Capture the cell that displays the provided text and extract its (x, y) central coordinate. 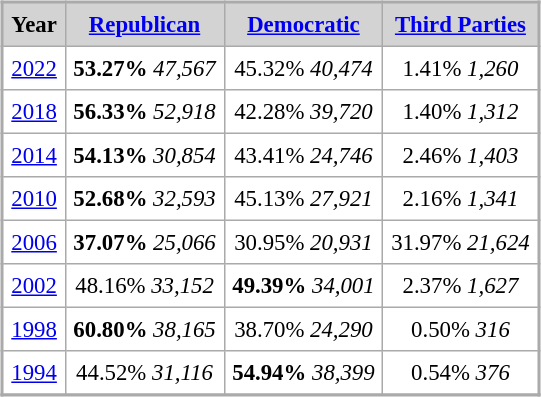
53.27% 47,567 (144, 69)
2.16% 1,341 (461, 199)
31.97% 21,624 (461, 243)
52.68% 32,593 (144, 199)
54.13% 30,854 (144, 156)
49.39% 34,001 (304, 286)
45.32% 40,474 (304, 69)
38.70% 24,290 (304, 330)
56.33% 52,918 (144, 112)
2.46% 1,403 (461, 156)
30.95% 20,931 (304, 243)
2002 (34, 286)
1994 (34, 373)
60.80% 38,165 (144, 330)
Year (34, 24)
1.40% 1,312 (461, 112)
0.50% 316 (461, 330)
44.52% 31,116 (144, 373)
2014 (34, 156)
Democratic (304, 24)
2006 (34, 243)
42.28% 39,720 (304, 112)
2018 (34, 112)
54.94% 38,399 (304, 373)
43.41% 24,746 (304, 156)
2010 (34, 199)
1.41% 1,260 (461, 69)
2022 (34, 69)
Republican (144, 24)
1998 (34, 330)
37.07% 25,066 (144, 243)
2.37% 1,627 (461, 286)
Third Parties (461, 24)
45.13% 27,921 (304, 199)
48.16% 33,152 (144, 286)
0.54% 376 (461, 373)
